Locate the cell with the specified text and output its (X, Y) center coordinate. 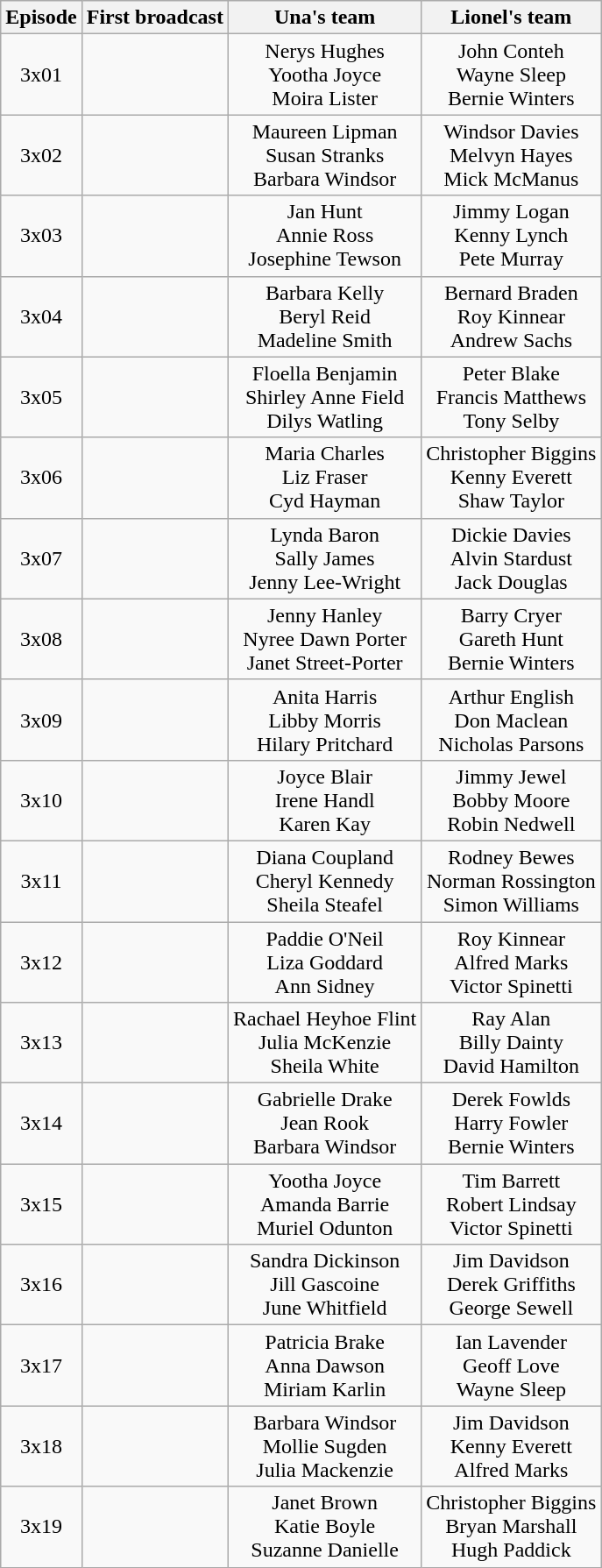
3x14 (41, 1124)
Joyce BlairIrene HandlKaren Kay (324, 800)
Barbara KellyBeryl ReidMadeline Smith (324, 316)
Jimmy LoganKenny LynchPete Murray (512, 236)
Jenny HanleyNyree Dawn PorterJanet Street-Porter (324, 639)
3x06 (41, 478)
3x03 (41, 236)
Rachael Heyhoe FlintJulia McKenzieSheila White (324, 1043)
Maria CharlesLiz FraserCyd Hayman (324, 478)
3x10 (41, 800)
Derek FowldsHarry FowlerBernie Winters (512, 1124)
3x09 (41, 720)
Ian LavenderGeoff LoveWayne Sleep (512, 1366)
3x19 (41, 1527)
Roy KinnearAlfred MarksVictor Spinetti (512, 962)
Diana CouplandCheryl KennedySheila Steafel (324, 881)
Barbara WindsorMollie SugdenJulia Mackenzie (324, 1446)
Sandra DickinsonJill GascoineJune Whitfield (324, 1285)
Anita HarrisLibby MorrisHilary Pritchard (324, 720)
Arthur EnglishDon MacleanNicholas Parsons (512, 720)
Windsor DaviesMelvyn HayesMick McManus (512, 155)
Janet BrownKatie BoyleSuzanne Danielle (324, 1527)
Maureen LipmanSusan StranksBarbara Windsor (324, 155)
3x16 (41, 1285)
Ray AlanBilly DaintyDavid Hamilton (512, 1043)
3x02 (41, 155)
Rodney BewesNorman RossingtonSimon Williams (512, 881)
Jim DavidsonKenny EverettAlfred Marks (512, 1446)
Paddie O'NeilLiza GoddardAnn Sidney (324, 962)
Patricia BrakeAnna DawsonMiriam Karlin (324, 1366)
Peter BlakeFrancis MatthewsTony Selby (512, 397)
Christopher BigginsBryan MarshallHugh Paddick (512, 1527)
3x18 (41, 1446)
Barry CryerGareth HuntBernie Winters (512, 639)
Episode (41, 18)
3x05 (41, 397)
Lynda BaronSally JamesJenny Lee-Wright (324, 558)
Dickie DaviesAlvin StardustJack Douglas (512, 558)
Lionel's team (512, 18)
Tim BarrettRobert LindsayVictor Spinetti (512, 1204)
3x11 (41, 881)
3x07 (41, 558)
3x08 (41, 639)
Christopher BigginsKenny EverettShaw Taylor (512, 478)
3x12 (41, 962)
Bernard BradenRoy KinnearAndrew Sachs (512, 316)
Nerys HughesYootha JoyceMoira Lister (324, 74)
3x13 (41, 1043)
John ContehWayne SleepBernie Winters (512, 74)
Floella BenjaminShirley Anne FieldDilys Watling (324, 397)
Gabrielle DrakeJean RookBarbara Windsor (324, 1124)
Una's team (324, 18)
Yootha JoyceAmanda BarrieMuriel Odunton (324, 1204)
3x04 (41, 316)
Jim DavidsonDerek GriffithsGeorge Sewell (512, 1285)
3x15 (41, 1204)
First broadcast (154, 18)
Jimmy JewelBobby MooreRobin Nedwell (512, 800)
Jan HuntAnnie RossJosephine Tewson (324, 236)
3x17 (41, 1366)
3x01 (41, 74)
